Return [x, y] of the center of cell containing provided text 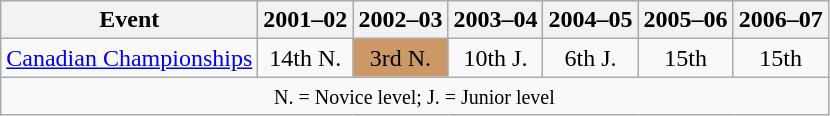
2006–07 [780, 20]
2004–05 [590, 20]
6th J. [590, 58]
Event [130, 20]
2002–03 [400, 20]
10th J. [496, 58]
2005–06 [686, 20]
3rd N. [400, 58]
2003–04 [496, 20]
14th N. [306, 58]
Canadian Championships [130, 58]
2001–02 [306, 20]
N. = Novice level; J. = Junior level [414, 96]
